Provide the [x, y] coordinate of the cell's center where the given text is located.  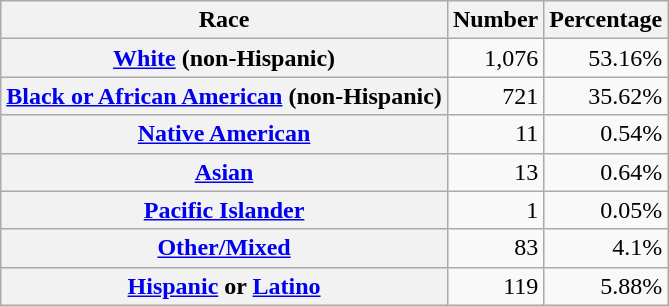
Race [224, 20]
5.88% [606, 286]
11 [495, 134]
Pacific Islander [224, 210]
White (non-Hispanic) [224, 58]
Number [495, 20]
Asian [224, 172]
0.64% [606, 172]
Percentage [606, 20]
1 [495, 210]
Native American [224, 134]
119 [495, 286]
35.62% [606, 96]
0.05% [606, 210]
4.1% [606, 248]
83 [495, 248]
Other/Mixed [224, 248]
13 [495, 172]
721 [495, 96]
1,076 [495, 58]
53.16% [606, 58]
0.54% [606, 134]
Black or African American (non-Hispanic) [224, 96]
Hispanic or Latino [224, 286]
